Provide the [x, y] coordinate of the cell's center where the given text is located.  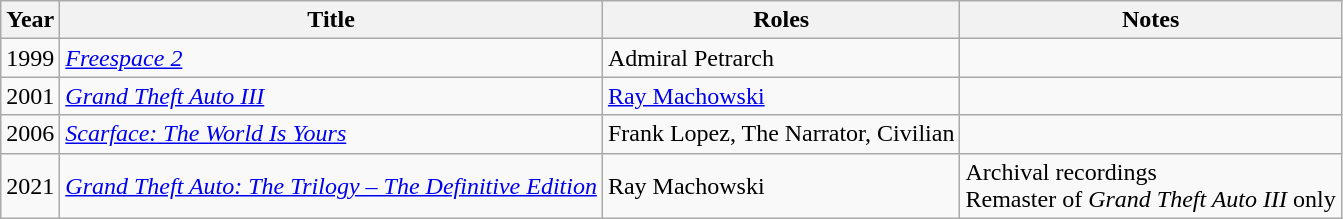
Notes [1150, 20]
Freespace 2 [332, 58]
2021 [30, 186]
2006 [30, 134]
Admiral Petrarch [781, 58]
Grand Theft Auto: The Trilogy – The Definitive Edition [332, 186]
Grand Theft Auto III [332, 96]
Archival recordingsRemaster of Grand Theft Auto III only [1150, 186]
Scarface: The World Is Yours [332, 134]
Frank Lopez, The Narrator, Civilian [781, 134]
Year [30, 20]
Title [332, 20]
Roles [781, 20]
2001 [30, 96]
1999 [30, 58]
